Extract the [X, Y] coordinate from the center of the cell holding the provided text.  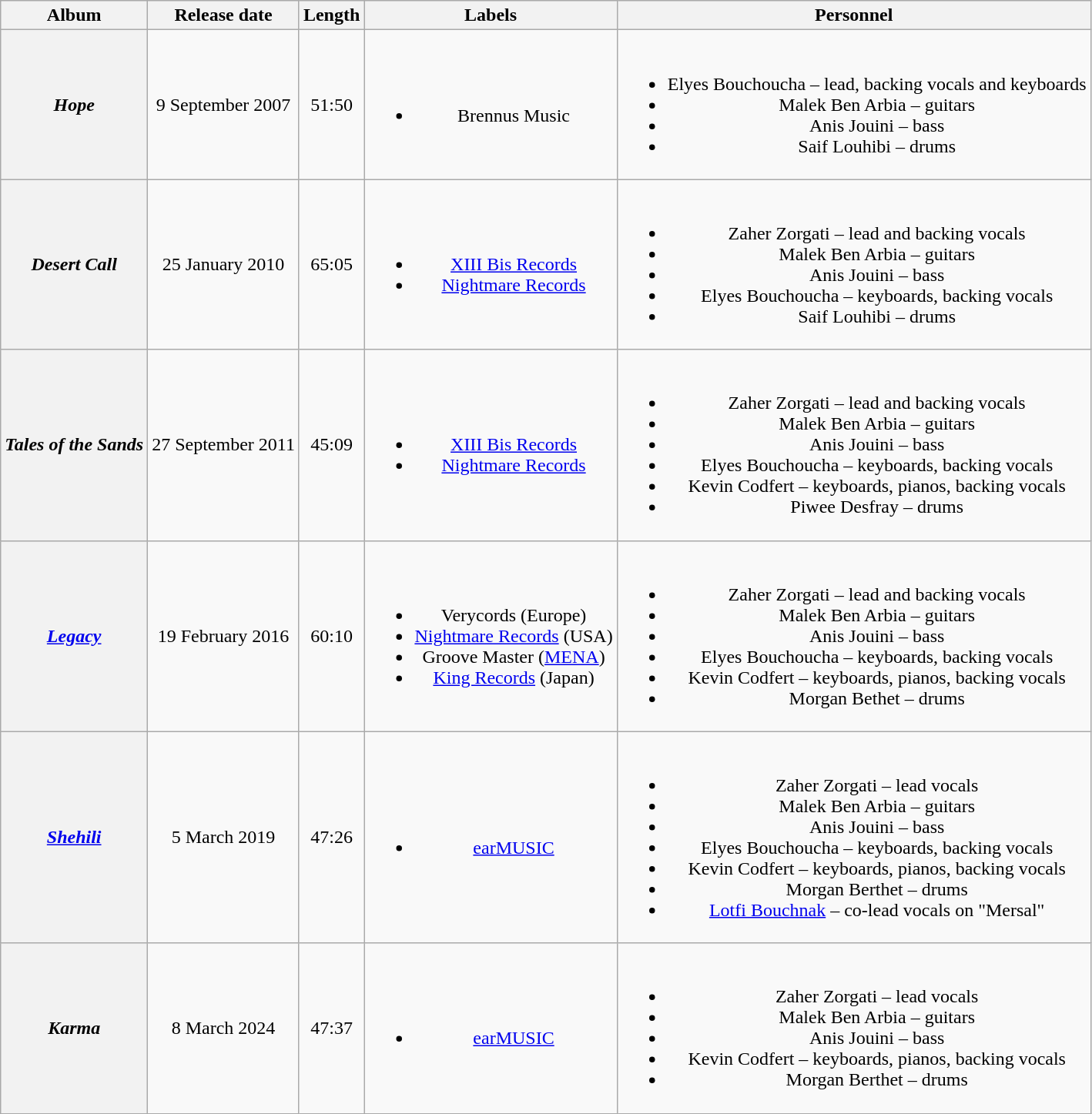
Zaher Zorgati – lead and backing vocalsMalek Ben Arbia – guitarsAnis Jouini – bassElyes Bouchoucha – keyboards, backing vocalsSaif Louhibi – drums [853, 265]
27 September 2011 [223, 445]
47:37 [331, 1029]
47:26 [331, 838]
Hope [74, 105]
Shehili [74, 838]
Labels [491, 15]
Personnel [853, 15]
Length [331, 15]
65:05 [331, 265]
45:09 [331, 445]
9 September 2007 [223, 105]
Tales of the Sands [74, 445]
8 March 2024 [223, 1029]
Verycords (Europe)Nightmare Records (USA)Groove Master (MENA)King Records (Japan) [491, 636]
Elyes Bouchoucha – lead, backing vocals and keyboardsMalek Ben Arbia – guitarsAnis Jouini – bassSaif Louhibi – drums [853, 105]
5 March 2019 [223, 838]
19 February 2016 [223, 636]
Release date [223, 15]
Karma [74, 1029]
25 January 2010 [223, 265]
51:50 [331, 105]
Brennus Music [491, 105]
Zaher Zorgati – lead vocalsMalek Ben Arbia – guitarsAnis Jouini – bassKevin Codfert – keyboards, pianos, backing vocalsMorgan Berthet – drums [853, 1029]
Desert Call [74, 265]
60:10 [331, 636]
Album [74, 15]
Legacy [74, 636]
